From the cell containing the given text, extract its center point as [X, Y] coordinate. 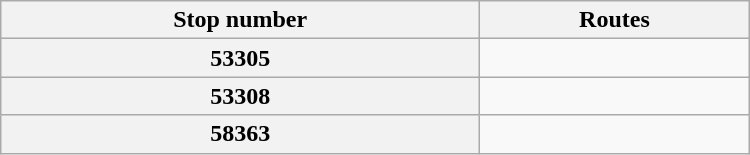
Stop number [240, 20]
58363 [240, 134]
Routes [615, 20]
53308 [240, 96]
53305 [240, 58]
